Capture the cell that displays the provided text and extract its (x, y) central coordinate. 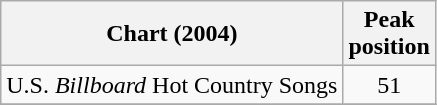
Chart (2004) (172, 34)
Peakposition (389, 34)
U.S. Billboard Hot Country Songs (172, 85)
51 (389, 85)
